Identify which cell holds the provided text, then report its (x, y) central coordinate. 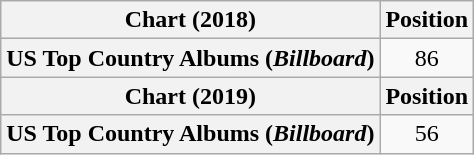
Chart (2018) (190, 20)
56 (427, 134)
86 (427, 58)
Chart (2019) (190, 96)
